Return (X, Y) of the center of cell containing provided text 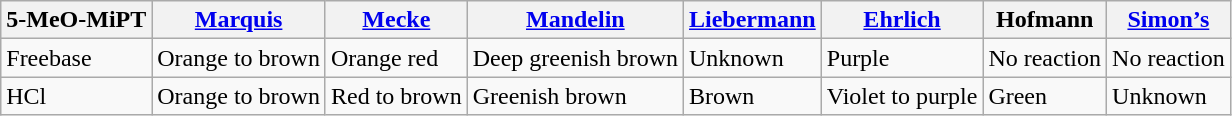
Deep greenish brown (575, 58)
HCl (76, 96)
Greenish brown (575, 96)
Liebermann (753, 20)
Simon’s (1169, 20)
Violet to purple (902, 96)
Marquis (239, 20)
Mecke (396, 20)
Hofmann (1045, 20)
Freebase (76, 58)
Orange red (396, 58)
Mandelin (575, 20)
Ehrlich (902, 20)
Purple (902, 58)
5-MeO-MiPT (76, 20)
Green (1045, 96)
Red to brown (396, 96)
Brown (753, 96)
